Determine the [x, y] coordinate at the center of the cell enclosing the given text.  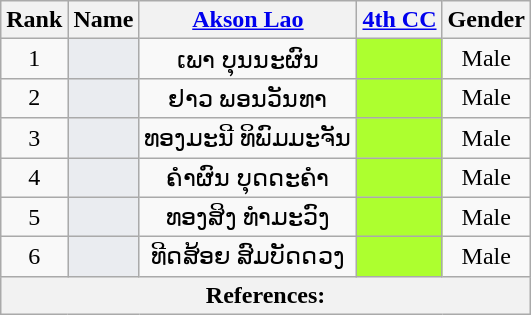
Akson Lao [248, 20]
ທອງມະນີ ທິພົມມະຈັນ [248, 138]
Gender [486, 20]
ຄຳຜົນ ບຸດດະຄຳ [248, 178]
1 [34, 59]
ຢາວ ພອນວັນທາ [248, 98]
Name [104, 20]
References: [266, 295]
4 [34, 178]
Rank [34, 20]
5 [34, 217]
2 [34, 98]
ທອງສິງ ທຳມະວົງ [248, 217]
ເພາ ບຸນນະຜົນ [248, 59]
ທີດສ້ອຍ ສົມບັດດວງ [248, 257]
6 [34, 257]
3 [34, 138]
4th CC [400, 20]
